Capture the cell that displays the provided text and extract its (X, Y) central coordinate. 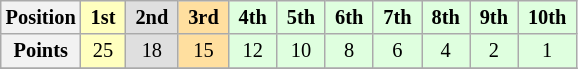
4th (253, 17)
15 (203, 51)
3rd (203, 17)
4 (446, 51)
18 (152, 51)
1st (104, 17)
6 (397, 51)
7th (397, 17)
12 (253, 51)
2 (494, 51)
10th (547, 17)
25 (104, 51)
1 (547, 51)
9th (494, 17)
6th (349, 17)
10 (301, 51)
Points (41, 51)
2nd (152, 17)
5th (301, 17)
Position (41, 17)
8 (349, 51)
8th (446, 17)
